Identify which cell holds the provided text, then report its (x, y) central coordinate. 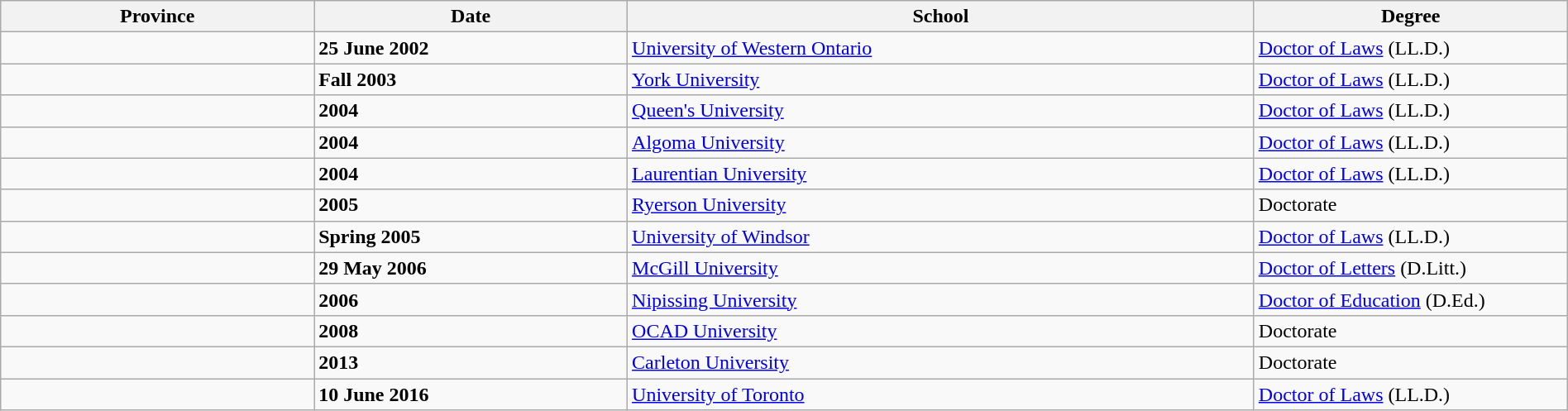
Fall 2003 (471, 79)
25 June 2002 (471, 48)
2013 (471, 362)
Queen's University (941, 111)
29 May 2006 (471, 268)
Date (471, 17)
10 June 2016 (471, 394)
Province (157, 17)
Nipissing University (941, 299)
McGill University (941, 268)
Spring 2005 (471, 237)
Algoma University (941, 142)
Carleton University (941, 362)
OCAD University (941, 331)
Ryerson University (941, 205)
Doctor of Education (D.Ed.) (1411, 299)
Doctor of Letters (D.Litt.) (1411, 268)
2008 (471, 331)
University of Western Ontario (941, 48)
University of Toronto (941, 394)
2005 (471, 205)
Degree (1411, 17)
York University (941, 79)
School (941, 17)
Laurentian University (941, 174)
2006 (471, 299)
University of Windsor (941, 237)
